Find where the given text appears and provide that cell's center as [x, y] coordinate. 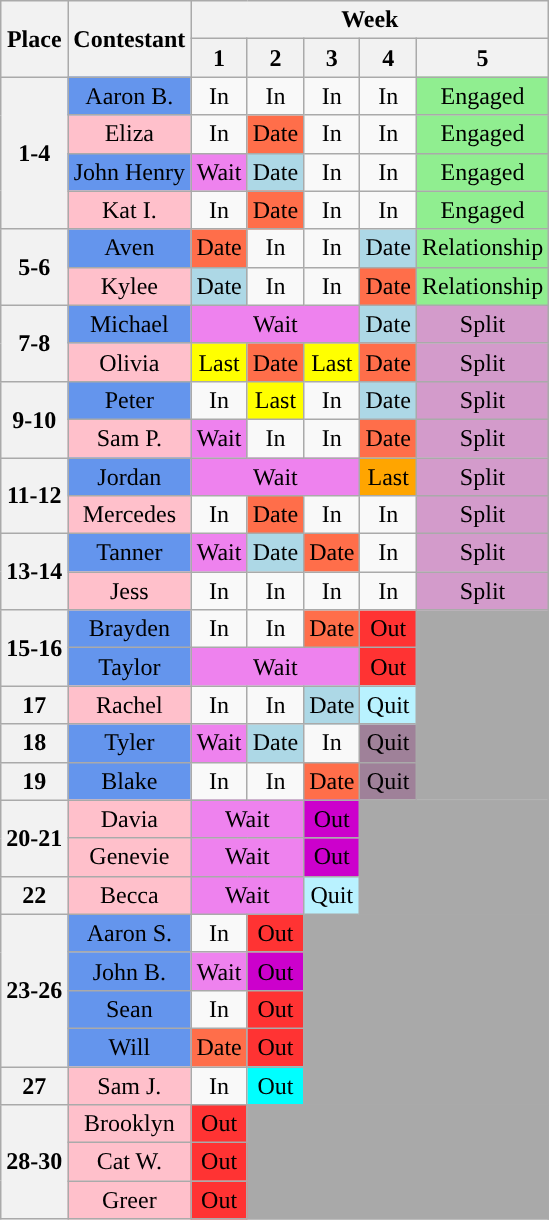
Tyler [130, 743]
Olivia [130, 362]
Sam P. [130, 438]
5-6 [34, 267]
Week [370, 20]
9-10 [34, 419]
Becca [130, 895]
1 [219, 58]
2 [275, 58]
Genevie [130, 857]
Brooklyn [130, 1124]
Brayden [130, 629]
Aaron B. [130, 96]
11-12 [34, 496]
Blake [130, 781]
Aaron S. [130, 933]
Tanner [130, 553]
Contestant [130, 39]
20-21 [34, 838]
Cat W. [130, 1162]
Peter [130, 400]
Michael [130, 324]
Jordan [130, 477]
17 [34, 705]
Kylee [130, 286]
19 [34, 781]
Sean [130, 1009]
28-30 [34, 1162]
John Henry [130, 172]
Will [130, 1047]
Rachel [130, 705]
John B. [130, 971]
Kat I. [130, 210]
4 [388, 58]
Eliza [130, 134]
Place [34, 39]
7-8 [34, 343]
18 [34, 743]
Greer [130, 1200]
15-16 [34, 648]
Aven [130, 248]
13-14 [34, 572]
27 [34, 1085]
5 [482, 58]
Mercedes [130, 515]
Davia [130, 819]
Sam J. [130, 1085]
23-26 [34, 990]
Taylor [130, 667]
22 [34, 895]
3 [332, 58]
1-4 [34, 153]
Jess [130, 591]
